Detect which cell encompasses the target text, then output its (X, Y) center coordinate. 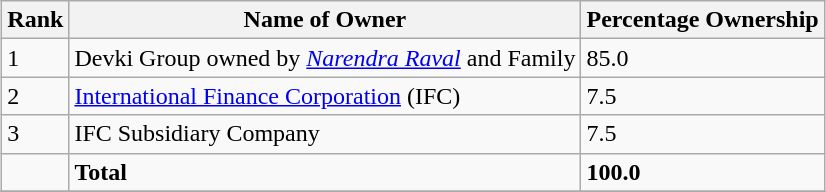
1 (36, 58)
85.0 (702, 58)
Name of Owner (325, 20)
Total (325, 172)
100.0 (702, 172)
3 (36, 134)
Percentage Ownership (702, 20)
IFC Subsidiary Company (325, 134)
Devki Group owned by Narendra Raval and Family (325, 58)
2 (36, 96)
International Finance Corporation (IFC) (325, 96)
Rank (36, 20)
